Pinpoint the cell where the given text exists, returning its (x, y) midpoint coordinate. 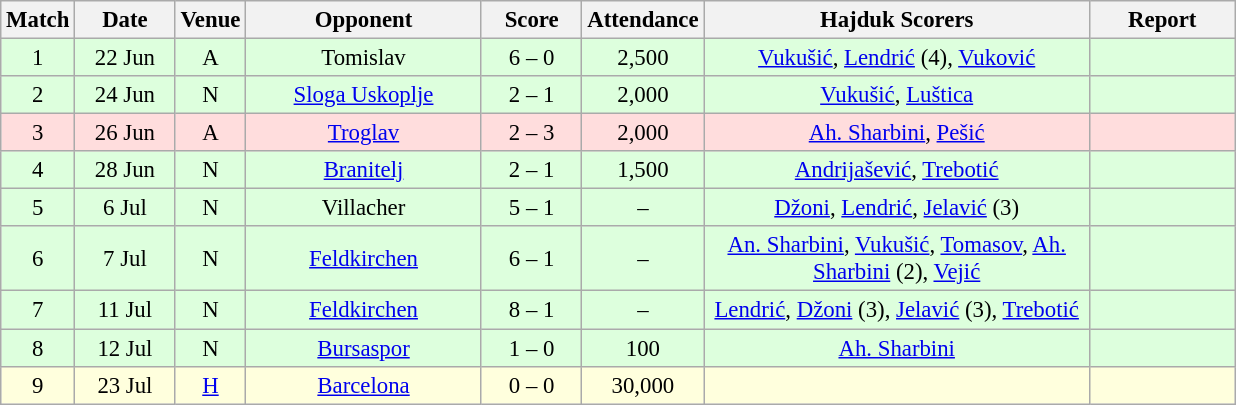
Vukušić, Luštica (897, 95)
3 (38, 133)
2 (38, 95)
6 – 1 (532, 258)
Score (532, 20)
Tomislav (364, 58)
H (210, 385)
Džoni, Lendrić, Jelavić (3) (897, 208)
Hajduk Scorers (897, 20)
26 Jun (126, 133)
4 (38, 170)
2 – 3 (532, 133)
Ah. Sharbini (897, 348)
Attendance (643, 20)
2,500 (643, 58)
Branitelj (364, 170)
12 Jul (126, 348)
5 (38, 208)
Venue (210, 20)
6 Jul (126, 208)
Bursaspor (364, 348)
Troglav (364, 133)
Vukušić, Lendrić (4), Vuković (897, 58)
6 (38, 258)
0 – 0 (532, 385)
8 – 1 (532, 310)
Andrijašević, Trebotić (897, 170)
1 (38, 58)
28 Jun (126, 170)
Barcelona (364, 385)
Date (126, 20)
Villacher (364, 208)
1 – 0 (532, 348)
Opponent (364, 20)
5 – 1 (532, 208)
8 (38, 348)
7 Jul (126, 258)
Match (38, 20)
1,500 (643, 170)
100 (643, 348)
30,000 (643, 385)
23 Jul (126, 385)
Lendrić, Džoni (3), Jelavić (3), Trebotić (897, 310)
11 Jul (126, 310)
22 Jun (126, 58)
Report (1162, 20)
Sloga Uskoplje (364, 95)
9 (38, 385)
Ah. Sharbini, Pešić (897, 133)
7 (38, 310)
24 Jun (126, 95)
6 – 0 (532, 58)
An. Sharbini, Vukušić, Tomasov, Ah. Sharbini (2), Vejić (897, 258)
